From the cell containing the given text, extract its center point as [x, y] coordinate. 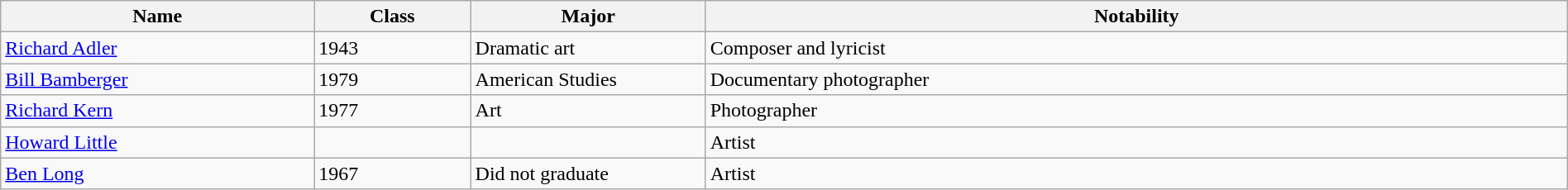
Richard Kern [157, 111]
1943 [392, 48]
1977 [392, 111]
Photographer [1136, 111]
Class [392, 17]
American Studies [588, 79]
Notability [1136, 17]
1967 [392, 173]
Howard Little [157, 142]
Richard Adler [157, 48]
Composer and lyricist [1136, 48]
Ben Long [157, 173]
Dramatic art [588, 48]
Major [588, 17]
Art [588, 111]
1979 [392, 79]
Documentary photographer [1136, 79]
Name [157, 17]
Bill Bamberger [157, 79]
Did not graduate [588, 173]
